Locate the cell with the specified text and output its (X, Y) center coordinate. 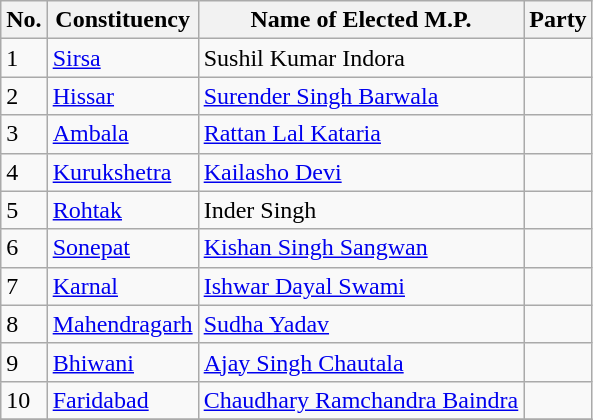
No. (24, 20)
8 (24, 324)
Hissar (122, 96)
10 (24, 400)
Ishwar Dayal Swami (361, 286)
Rattan Lal Kataria (361, 134)
Kurukshetra (122, 172)
Surender Singh Barwala (361, 96)
Sonepat (122, 248)
Ajay Singh Chautala (361, 362)
Ambala (122, 134)
Karnal (122, 286)
1 (24, 58)
Mahendragarh (122, 324)
Sirsa (122, 58)
Constituency (122, 20)
Kishan Singh Sangwan (361, 248)
Chaudhary Ramchandra Baindra (361, 400)
Sushil Kumar Indora (361, 58)
Party (558, 20)
Faridabad (122, 400)
7 (24, 286)
4 (24, 172)
2 (24, 96)
Kailasho Devi (361, 172)
3 (24, 134)
5 (24, 210)
Rohtak (122, 210)
9 (24, 362)
Sudha Yadav (361, 324)
Name of Elected M.P. (361, 20)
6 (24, 248)
Inder Singh (361, 210)
Bhiwani (122, 362)
